Capture the cell that displays the provided text and extract its [x, y] central coordinate. 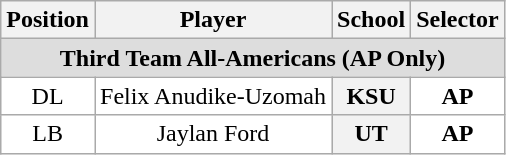
KSU [372, 96]
Player [212, 20]
UT [372, 134]
School [372, 20]
Jaylan Ford [212, 134]
DL [48, 96]
Third Team All-Americans (AP Only) [253, 58]
Selector [458, 20]
LB [48, 134]
Felix Anudike-Uzomah [212, 96]
Position [48, 20]
